Determine the [X, Y] coordinate at the center of the cell enclosing the given text.  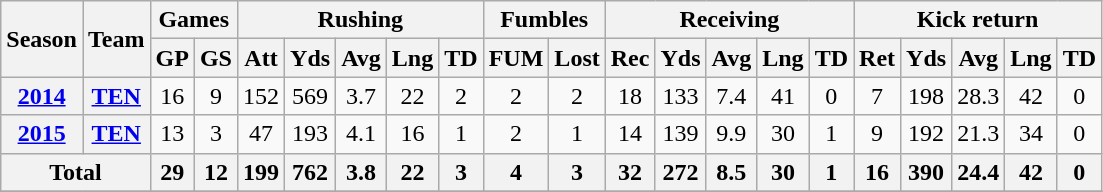
14 [630, 134]
199 [260, 172]
7 [878, 96]
7.4 [732, 96]
Season [42, 39]
Att [260, 58]
2015 [42, 134]
133 [680, 96]
9.9 [732, 134]
4.1 [362, 134]
FUM [516, 58]
192 [926, 134]
569 [310, 96]
Lost [577, 58]
Receiving [729, 20]
Fumbles [544, 20]
Kick return [978, 20]
12 [216, 172]
762 [310, 172]
2014 [42, 96]
Total [76, 172]
Rec [630, 58]
8.5 [732, 172]
GP [172, 58]
13 [172, 134]
3.7 [362, 96]
21.3 [978, 134]
29 [172, 172]
34 [1031, 134]
390 [926, 172]
3.8 [362, 172]
193 [310, 134]
28.3 [978, 96]
Rushing [360, 20]
Ret [878, 58]
GS [216, 58]
4 [516, 172]
152 [260, 96]
41 [783, 96]
272 [680, 172]
18 [630, 96]
47 [260, 134]
139 [680, 134]
Games [194, 20]
198 [926, 96]
Team [116, 39]
32 [630, 172]
24.4 [978, 172]
